Return (X, Y) of the center of cell containing provided text 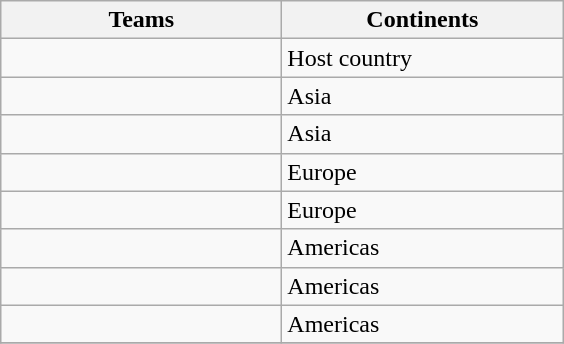
Continents (422, 20)
Teams (142, 20)
Host country (422, 58)
